Locate the cell with the specified text and output its [X, Y] center coordinate. 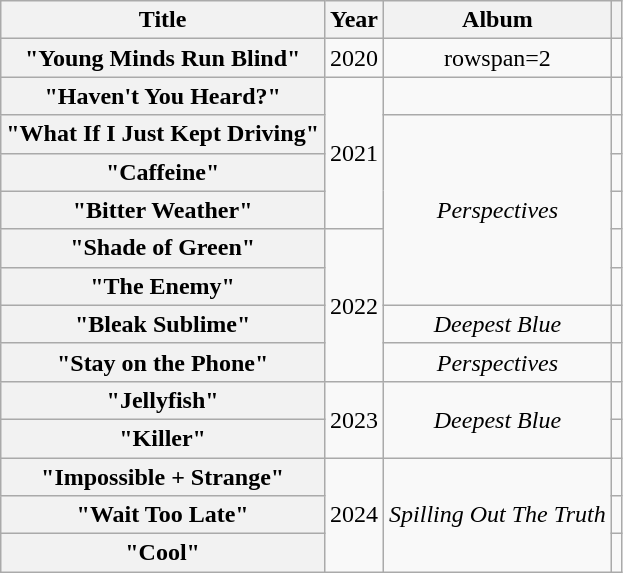
"Young Minds Run Blind" [163, 58]
"Stay on the Phone" [163, 362]
Title [163, 20]
"Caffeine" [163, 172]
rowspan=2 [498, 58]
2021 [354, 153]
2020 [354, 58]
"What If I Just Kept Driving" [163, 134]
"Wait Too Late" [163, 515]
"Haven't You Heard?" [163, 96]
"Jellyfish" [163, 400]
2023 [354, 419]
"Killer" [163, 438]
"Bitter Weather" [163, 210]
"Cool" [163, 553]
Spilling Out The Truth [498, 515]
"Bleak Sublime" [163, 324]
"The Enemy" [163, 286]
"Shade of Green" [163, 248]
2022 [354, 305]
Album [498, 20]
2024 [354, 515]
Year [354, 20]
"Impossible + Strange" [163, 477]
